Extract the [x, y] coordinate from the center of the cell holding the provided text.  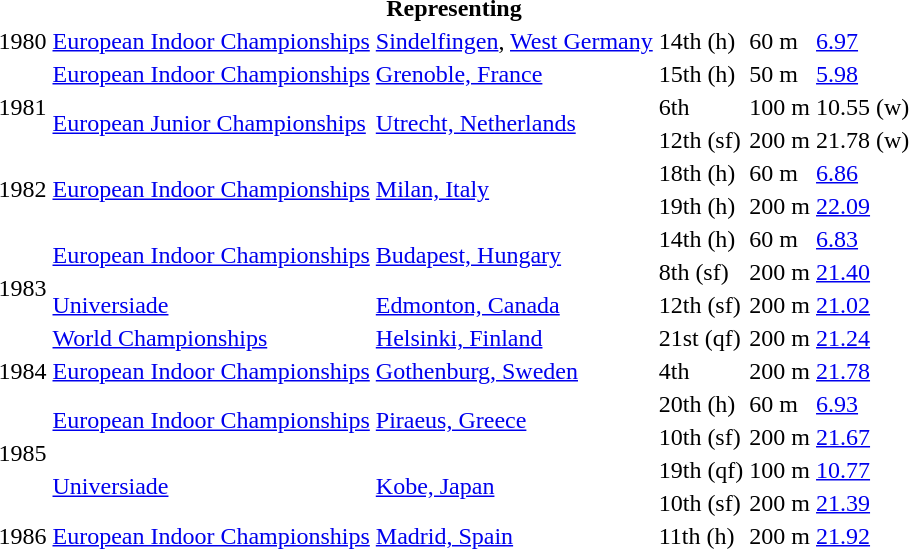
Sindelfingen, West Germany [514, 41]
Piraeus, Greece [514, 420]
Grenoble, France [514, 74]
50 m [780, 74]
19th (h) [701, 206]
European Junior Championships [211, 124]
21st (qf) [701, 338]
Gothenburg, Sweden [514, 371]
18th (h) [701, 173]
World Championships [211, 338]
Helsinki, Finland [514, 338]
Edmonton, Canada [514, 305]
8th (sf) [701, 272]
15th (h) [701, 74]
6th [701, 107]
Utrecht, Netherlands [514, 124]
Milan, Italy [514, 190]
19th (qf) [701, 470]
Budapest, Hungary [514, 256]
4th [701, 371]
20th (h) [701, 404]
Kobe, Japan [514, 486]
